Scan for the cell matching the given text and deliver its (X, Y) coordinate at center. 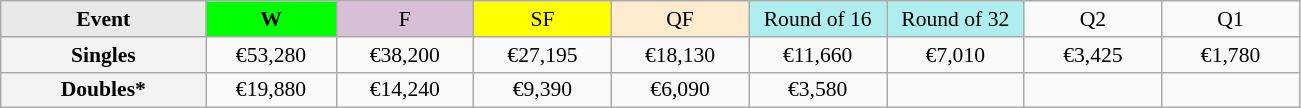
€1,780 (1231, 55)
Singles (104, 55)
F (405, 19)
€53,280 (271, 55)
€14,240 (405, 90)
Doubles* (104, 90)
QF (680, 19)
€7,010 (955, 55)
€9,390 (543, 90)
€18,130 (680, 55)
SF (543, 19)
€27,195 (543, 55)
W (271, 19)
€3,425 (1093, 55)
Round of 16 (818, 19)
€6,090 (680, 90)
€11,660 (818, 55)
Q1 (1231, 19)
Event (104, 19)
€19,880 (271, 90)
€38,200 (405, 55)
Q2 (1093, 19)
Round of 32 (955, 19)
€3,580 (818, 90)
